Find where the given text appears and provide that cell's center as [X, Y] coordinate. 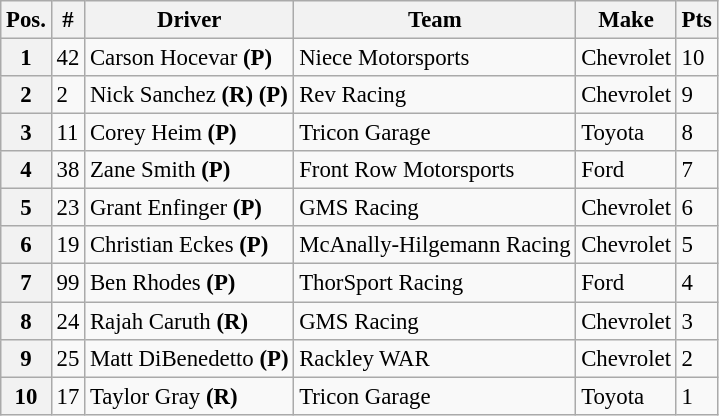
17 [68, 396]
Pos. [26, 20]
Zane Smith (P) [190, 170]
Driver [190, 20]
Taylor Gray (R) [190, 396]
Pts [696, 20]
Ben Rhodes (P) [190, 283]
Make [626, 20]
Front Row Motorsports [435, 170]
Niece Motorsports [435, 58]
99 [68, 283]
ThorSport Racing [435, 283]
Corey Heim (P) [190, 133]
19 [68, 245]
Christian Eckes (P) [190, 245]
23 [68, 208]
Grant Enfinger (P) [190, 208]
11 [68, 133]
Rev Racing [435, 95]
24 [68, 321]
McAnally-Hilgemann Racing [435, 245]
Rackley WAR [435, 358]
Team [435, 20]
Rajah Caruth (R) [190, 321]
Nick Sanchez (R) (P) [190, 95]
Carson Hocevar (P) [190, 58]
38 [68, 170]
42 [68, 58]
# [68, 20]
25 [68, 358]
Matt DiBenedetto (P) [190, 358]
